Pinpoint the cell where the given text exists, returning its (x, y) midpoint coordinate. 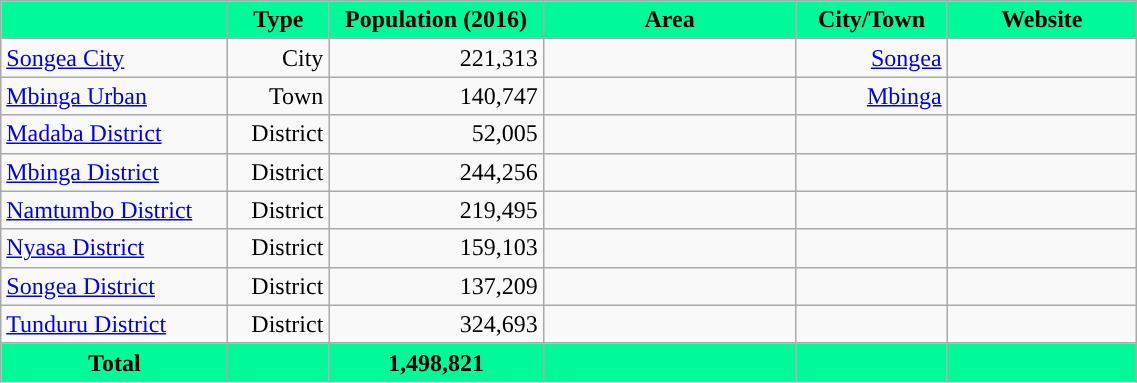
Website (1042, 20)
221,313 (436, 58)
140,747 (436, 96)
1,498,821 (436, 362)
Namtumbo District (114, 210)
244,256 (436, 172)
Nyasa District (114, 248)
Total (114, 362)
Madaba District (114, 134)
Tunduru District (114, 324)
Songea City (114, 58)
Town (278, 96)
Mbinga District (114, 172)
City (278, 58)
City/Town (872, 20)
Mbinga (872, 96)
Mbinga Urban (114, 96)
324,693 (436, 324)
52,005 (436, 134)
Type (278, 20)
Songea District (114, 286)
137,209 (436, 286)
Area (669, 20)
159,103 (436, 248)
Population (2016) (436, 20)
219,495 (436, 210)
Songea (872, 58)
